From the cell containing the given text, extract its center point as [X, Y] coordinate. 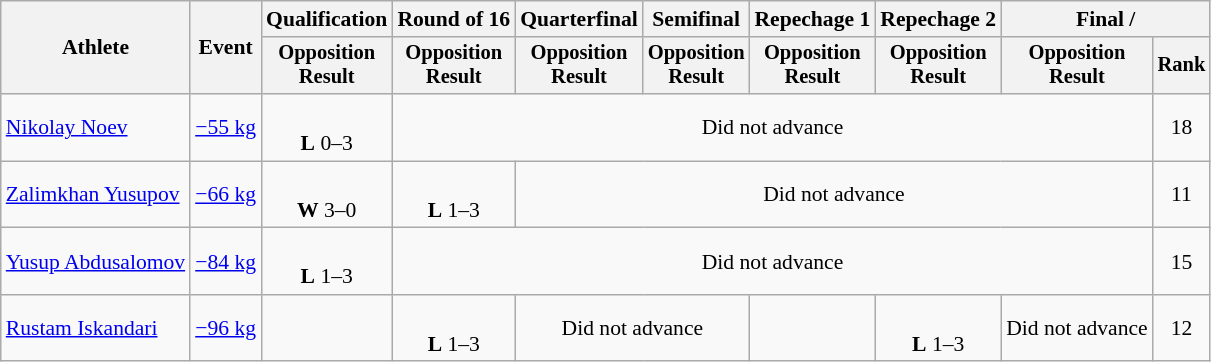
Zalimkhan Yusupov [96, 194]
18 [1182, 128]
Rank [1182, 66]
−55 kg [226, 128]
Qualification [326, 19]
Event [226, 48]
−66 kg [226, 194]
Rustam Iskandari [96, 328]
11 [1182, 194]
15 [1182, 262]
Nikolay Noev [96, 128]
Athlete [96, 48]
Repechage 1 [812, 19]
Yusup Abdusalomov [96, 262]
W 3–0 [326, 194]
Final / [1106, 19]
Quarterfinal [579, 19]
L 0–3 [326, 128]
Round of 16 [454, 19]
Repechage 2 [938, 19]
−84 kg [226, 262]
12 [1182, 328]
Semifinal [696, 19]
−96 kg [226, 328]
